Find where the given text appears and provide that cell's center as [x, y] coordinate. 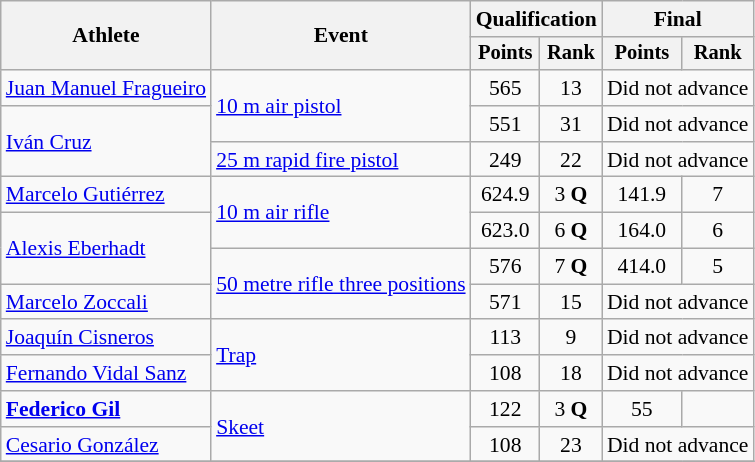
Juan Manuel Fragueiro [106, 88]
Marcelo Gutiérrez [106, 195]
50 metre rifle three positions [341, 284]
6 Q [571, 231]
Athlete [106, 36]
5 [718, 267]
576 [506, 267]
623.0 [506, 231]
7 Q [571, 267]
Qualification [536, 19]
55 [642, 409]
414.0 [642, 267]
164.0 [642, 231]
Marcelo Zoccali [106, 302]
18 [571, 373]
13 [571, 88]
6 [718, 231]
Alexis Eberhadt [106, 248]
108 [506, 373]
15 [571, 302]
10 m air pistol [341, 106]
Event [341, 36]
Fernando Vidal Sanz [106, 373]
Joaquín Cisneros [106, 338]
141.9 [642, 195]
Final [678, 19]
25 m rapid fire pistol [341, 160]
571 [506, 302]
624.9 [506, 195]
Skeet [341, 426]
22 [571, 160]
122 [506, 409]
31 [571, 124]
7 [718, 195]
10 m air rifle [341, 212]
551 [506, 124]
9 [571, 338]
113 [506, 338]
Federico Gil [106, 409]
565 [506, 88]
Iván Cruz [106, 142]
249 [506, 160]
Trap [341, 356]
